Capture the cell that displays the provided text and extract its [x, y] central coordinate. 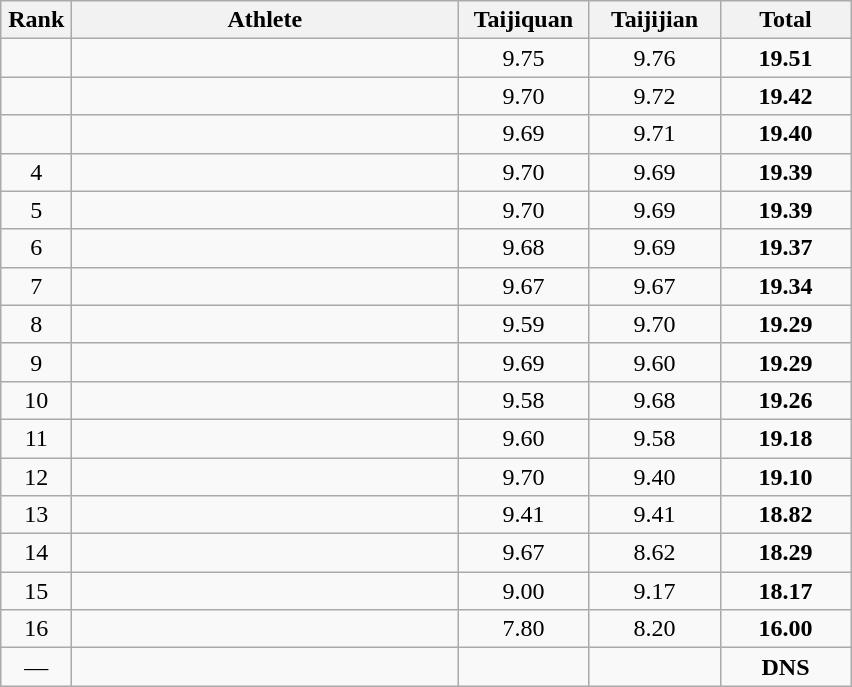
18.29 [786, 553]
8.20 [654, 629]
9.71 [654, 134]
8.62 [654, 553]
9.59 [524, 324]
Rank [36, 20]
19.10 [786, 477]
9.72 [654, 96]
16 [36, 629]
19.51 [786, 58]
DNS [786, 667]
5 [36, 210]
13 [36, 515]
Total [786, 20]
11 [36, 438]
19.18 [786, 438]
10 [36, 400]
8 [36, 324]
7.80 [524, 629]
— [36, 667]
9.75 [524, 58]
14 [36, 553]
9 [36, 362]
9.76 [654, 58]
Taijijian [654, 20]
16.00 [786, 629]
4 [36, 172]
6 [36, 248]
12 [36, 477]
7 [36, 286]
Taijiquan [524, 20]
19.34 [786, 286]
18.17 [786, 591]
9.40 [654, 477]
19.26 [786, 400]
19.42 [786, 96]
9.17 [654, 591]
9.00 [524, 591]
19.37 [786, 248]
19.40 [786, 134]
15 [36, 591]
Athlete [265, 20]
18.82 [786, 515]
